Identify which cell holds the provided text, then report its [x, y] central coordinate. 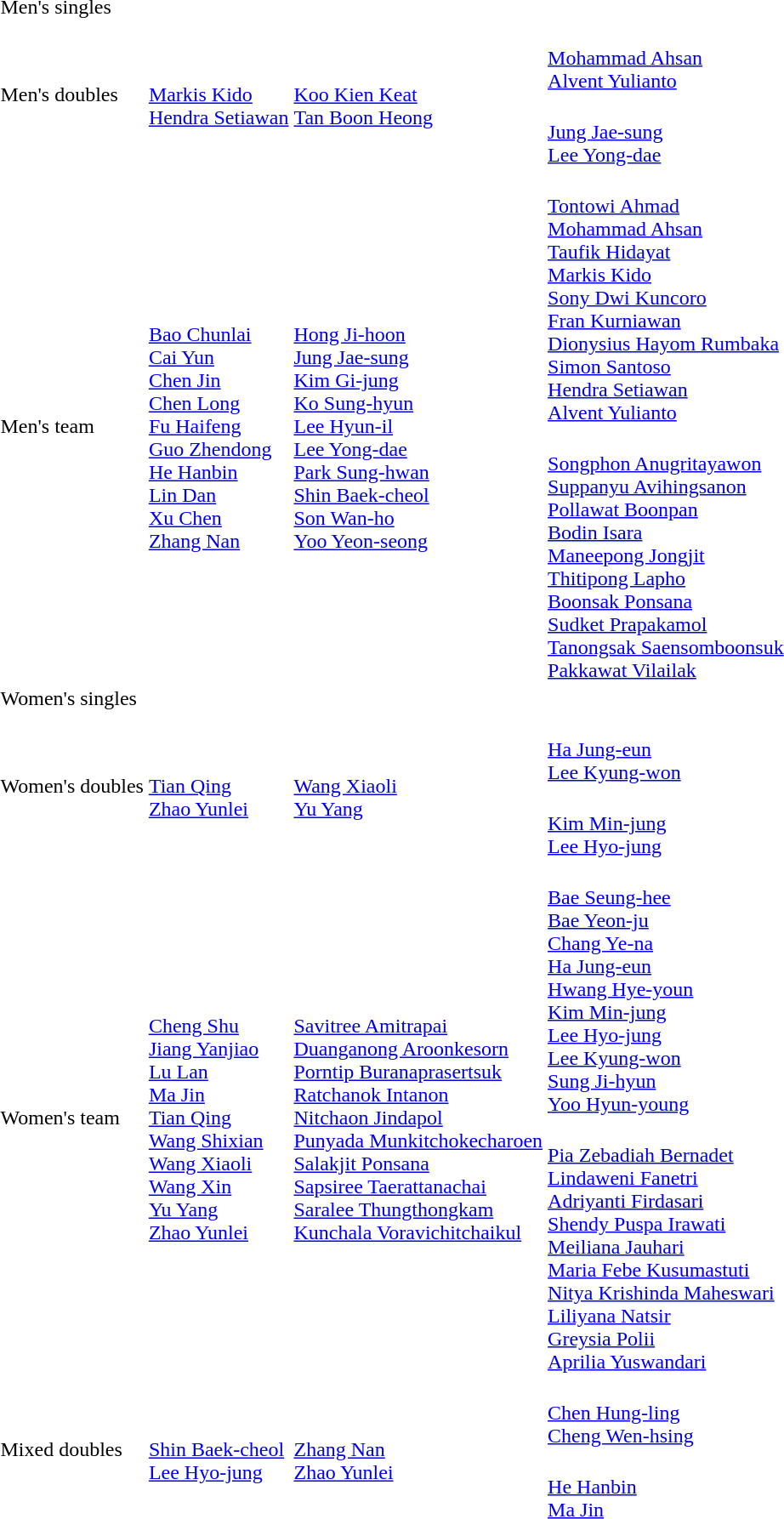
Wang XiaoliYu Yang [418, 786]
Tian QingZhao Yunlei [219, 786]
Cheng ShuJiang YanjiaoLu LanMa JinTian QingWang ShixianWang XiaoliWang XinYu YangZhao Yunlei [219, 1118]
Bao ChunlaiCai YunChen JinChen LongFu HaifengGuo ZhendongHe HanbinLin DanXu ChenZhang Nan [219, 427]
Markis KidoHendra Setiawan [219, 95]
Koo Kien KeatTan Boon Heong [418, 95]
Hong Ji-hoonJung Jae-sungKim Gi-jungKo Sung-hyunLee Hyun-ilLee Yong-daePark Sung-hwanShin Baek-cheolSon Wan-hoYoo Yeon-seong [418, 427]
